Extract the [X, Y] coordinate from the center of the cell holding the provided text.  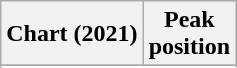
Peakposition [189, 34]
Chart (2021) [72, 34]
